Identify which cell holds the provided text, then report its [X, Y] central coordinate. 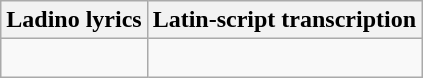
Latin-script transcription [284, 20]
Ladino lyrics [74, 20]
